Locate the cell with the specified text and output its (x, y) center coordinate. 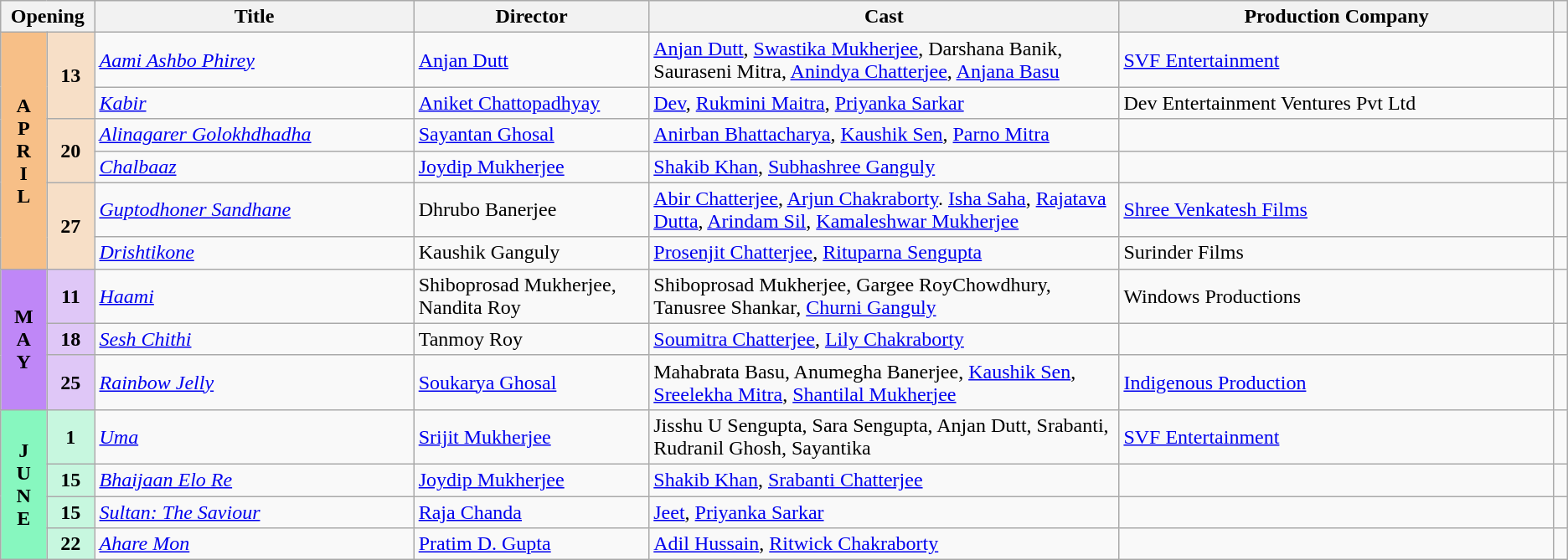
Soukarya Ghosal (531, 382)
Tanmoy Roy (531, 339)
Adil Hussain, Ritwick Chakraborty (885, 544)
Jisshu U Sengupta, Sara Sengupta, Anjan Dutt, Srabanti, Rudranil Ghosh, Sayantika (885, 437)
Dev Entertainment Ventures Pvt Ltd (1337, 103)
11 (70, 296)
25 (70, 382)
Shiboprosad Mukherjee, Gargee RoyChowdhury, Tanusree Shankar, Churni Ganguly (885, 296)
Uma (255, 437)
Shakib Khan, Subhashree Ganguly (885, 167)
Kaushik Ganguly (531, 253)
Raja Chanda (531, 511)
Mahabrata Basu, Anumegha Banerjee, Kaushik Sen, Sreelekha Mitra, Shantilal Mukherjee (885, 382)
Soumitra Chatterjee, Lily Chakraborty (885, 339)
22 (70, 544)
Shiboprosad Mukherjee, Nandita Roy (531, 296)
Title (255, 17)
Anjan Dutt (531, 60)
Bhaijaan Elo Re (255, 480)
Jeet, Priyanka Sarkar (885, 511)
20 (70, 151)
Sesh Chithi (255, 339)
Srijit Mukherjee (531, 437)
Dev, Rukmini Maitra, Priyanka Sarkar (885, 103)
Abir Chatterjee, Arjun Chakraborty. Isha Saha, Rajatava Dutta, Arindam Sil, Kamaleshwar Mukherjee (885, 209)
Cast (885, 17)
APRIL (23, 151)
Anirban Bhattacharya, Kaushik Sen, Parno Mitra (885, 135)
Aniket Chattopadhyay (531, 103)
Rainbow Jelly (255, 382)
Chalbaaz (255, 167)
Sultan: The Saviour (255, 511)
Anjan Dutt, Swastika Mukherjee, Darshana Banik, Sauraseni Mitra, Anindya Chatterjee, Anjana Basu (885, 60)
Prosenjit Chatterjee, Rituparna Sengupta (885, 253)
Director (531, 17)
Shakib Khan, Srabanti Chatterjee (885, 480)
Drishtikone (255, 253)
MAY (23, 339)
Kabir (255, 103)
Production Company (1337, 17)
Dhrubo Banerjee (531, 209)
Aami Ashbo Phirey (255, 60)
Guptodhoner Sandhane (255, 209)
Pratim D. Gupta (531, 544)
Surinder Films (1337, 253)
Ahare Mon (255, 544)
13 (70, 75)
JUNE (23, 484)
Windows Productions (1337, 296)
1 (70, 437)
27 (70, 226)
Indigenous Production (1337, 382)
Sayantan Ghosal (531, 135)
Opening (48, 17)
18 (70, 339)
Shree Venkatesh Films (1337, 209)
Alinagarer Golokhdhadha (255, 135)
Haami (255, 296)
